Determine the (x, y) coordinate at the center of the cell enclosing the given text.  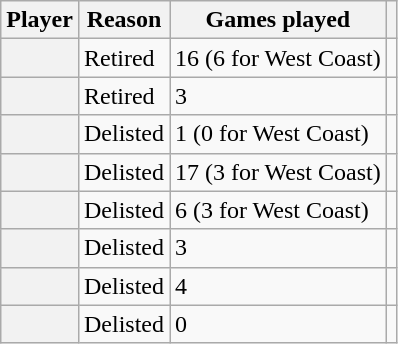
17 (3 for West Coast) (278, 172)
1 (0 for West Coast) (278, 134)
16 (6 for West Coast) (278, 58)
6 (3 for West Coast) (278, 210)
Reason (124, 20)
Player (40, 20)
4 (278, 286)
Games played (278, 20)
0 (278, 324)
